Search for the cell housing the specified text and yield its (x, y) center coordinate. 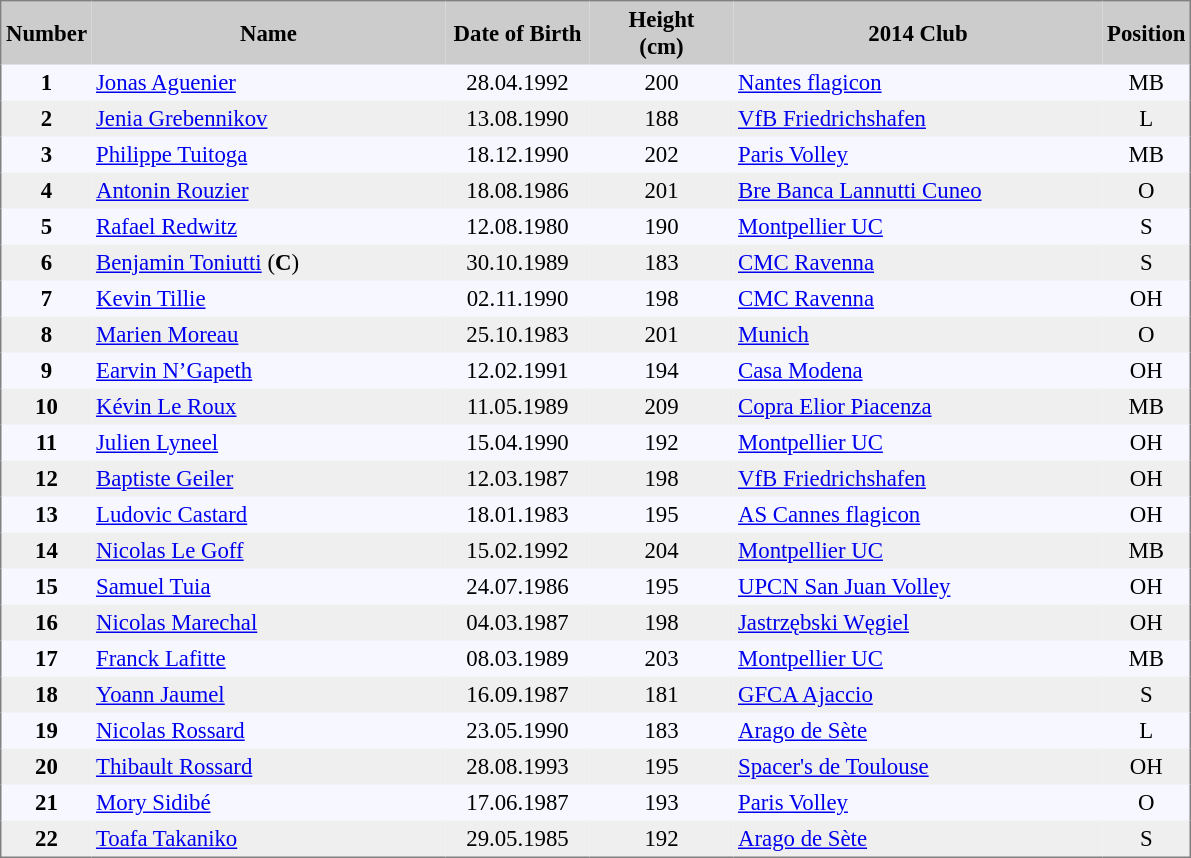
18 (46, 694)
Bre Banca Lannutti Cuneo (918, 190)
Kevin Tillie (269, 298)
Nicolas Rossard (269, 730)
Kévin Le Roux (269, 406)
GFCA Ajaccio (918, 694)
Nicolas Le Goff (269, 550)
Munich (918, 334)
7 (46, 298)
29.05.1985 (518, 838)
22 (46, 838)
Casa Modena (918, 370)
Toafa Takaniko (269, 838)
04.03.1987 (518, 622)
5 (46, 226)
Earvin N’Gapeth (269, 370)
13 (46, 514)
18.01.1983 (518, 514)
12.03.1987 (518, 478)
Baptiste Geiler (269, 478)
Position (1146, 33)
15.02.1992 (518, 550)
UPCN San Juan Volley (918, 586)
17 (46, 658)
02.11.1990 (518, 298)
3 (46, 154)
23.05.1990 (518, 730)
Ludovic Castard (269, 514)
16.09.1987 (518, 694)
Rafael Redwitz (269, 226)
8 (46, 334)
AS Cannes flagicon (918, 514)
193 (662, 802)
18.08.1986 (518, 190)
12.08.1980 (518, 226)
4 (46, 190)
10 (46, 406)
Philippe Tuitoga (269, 154)
14 (46, 550)
203 (662, 658)
209 (662, 406)
6 (46, 262)
2014 Club (918, 33)
13.08.1990 (518, 118)
Jenia Grebennikov (269, 118)
Height(cm) (662, 33)
Mory Sidibé (269, 802)
Date of Birth (518, 33)
21 (46, 802)
Nicolas Marechal (269, 622)
12 (46, 478)
25.10.1983 (518, 334)
2 (46, 118)
Spacer's de Toulouse (918, 766)
181 (662, 694)
202 (662, 154)
18.12.1990 (518, 154)
Julien Lyneel (269, 442)
9 (46, 370)
24.07.1986 (518, 586)
12.02.1991 (518, 370)
30.10.1989 (518, 262)
200 (662, 82)
Name (269, 33)
Copra Elior Piacenza (918, 406)
Yoann Jaumel (269, 694)
Marien Moreau (269, 334)
28.08.1993 (518, 766)
190 (662, 226)
Thibault Rossard (269, 766)
16 (46, 622)
Samuel Tuia (269, 586)
15.04.1990 (518, 442)
194 (662, 370)
188 (662, 118)
Antonin Rouzier (269, 190)
17.06.1987 (518, 802)
Jonas Aguenier (269, 82)
Franck Lafitte (269, 658)
11 (46, 442)
11.05.1989 (518, 406)
15 (46, 586)
08.03.1989 (518, 658)
Number (46, 33)
28.04.1992 (518, 82)
20 (46, 766)
Nantes flagicon (918, 82)
Jastrzębski Węgiel (918, 622)
19 (46, 730)
204 (662, 550)
Benjamin Toniutti (C) (269, 262)
1 (46, 82)
